Output the [X, Y] coordinate of the center of the cell containing the given text.  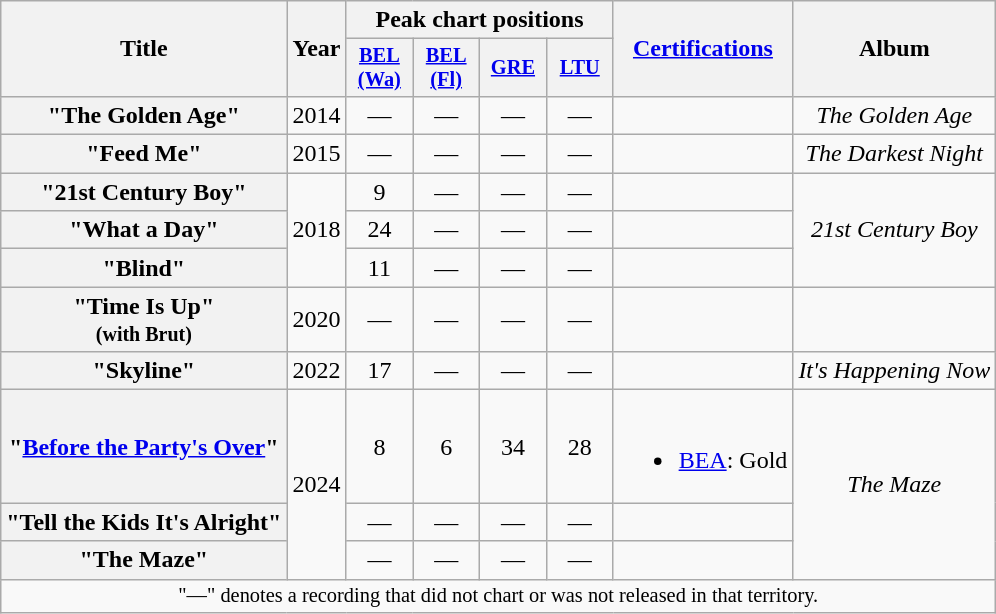
"Time Is Up"(with Brut) [144, 320]
Certifications [703, 49]
"Blind" [144, 268]
"21st Century Boy" [144, 192]
34 [514, 446]
"The Golden Age" [144, 115]
2022 [316, 371]
"Tell the Kids It's Alright" [144, 522]
11 [380, 268]
21st Century Boy [894, 230]
GRE [514, 68]
Title [144, 49]
Album [894, 49]
The Darkest Night [894, 154]
2014 [316, 115]
"Skyline" [144, 371]
6 [446, 446]
2018 [316, 230]
The Maze [894, 484]
BEA: Gold [703, 446]
The Golden Age [894, 115]
24 [380, 230]
9 [380, 192]
"Feed Me" [144, 154]
8 [380, 446]
"Before the Party's Over" [144, 446]
"The Maze" [144, 560]
2015 [316, 154]
Year [316, 49]
BEL(Wa) [380, 68]
BEL(Fl) [446, 68]
2024 [316, 484]
It's Happening Now [894, 371]
LTU [580, 68]
28 [580, 446]
2020 [316, 320]
Peak chart positions [480, 20]
17 [380, 371]
"—" denotes a recording that did not chart or was not released in that territory. [498, 596]
"What a Day" [144, 230]
